Extract the (x, y) coordinate from the center of the cell holding the provided text.  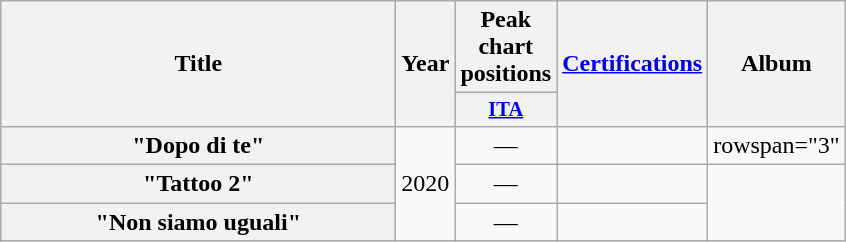
Album (777, 64)
Title (198, 64)
ITA (506, 110)
"Dopo di te" (198, 145)
2020 (426, 183)
Year (426, 64)
rowspan="3" (777, 145)
Certifications (632, 64)
"Non siamo uguali" (198, 222)
Peak chart positions (506, 47)
"Tattoo 2" (198, 184)
